Pinpoint the cell where the given text exists, returning its [X, Y] midpoint coordinate. 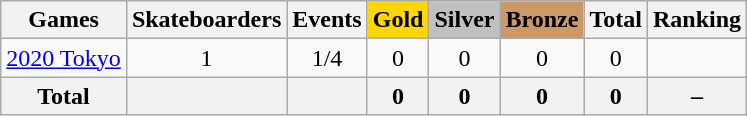
2020 Tokyo [64, 58]
Bronze [542, 20]
Skateboarders [206, 20]
1 [206, 58]
Silver [464, 20]
– [698, 96]
1/4 [327, 58]
Ranking [698, 20]
Gold [398, 20]
Events [327, 20]
Games [64, 20]
